Capture the cell that displays the provided text and extract its [x, y] central coordinate. 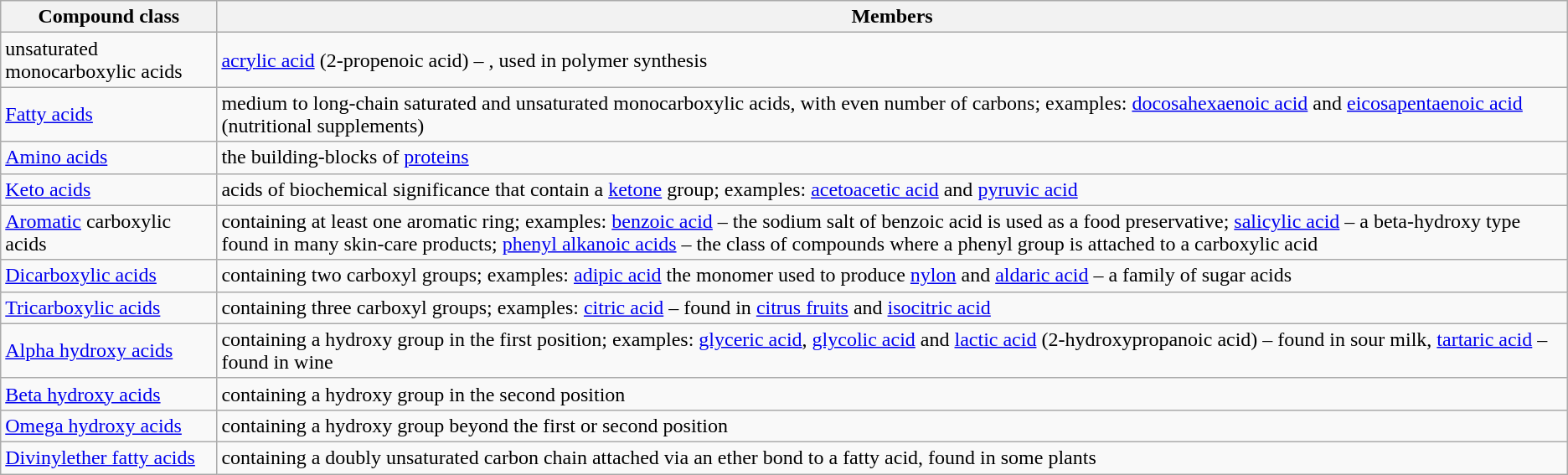
acids of biochemical significance that contain a ketone group; examples: acetoacetic acid and pyruvic acid [892, 189]
Alpha hydroxy acids [109, 350]
containing a hydroxy group in the second position [892, 394]
Fatty acids [109, 114]
Tricarboxylic acids [109, 307]
Divinylether fatty acids [109, 457]
acrylic acid (2-propenoic acid) – , used in polymer synthesis [892, 60]
Compound class [109, 17]
the building-blocks of proteins [892, 157]
containing a hydroxy group beyond the first or second position [892, 426]
containing a doubly unsaturated carbon chain attached via an ether bond to a fatty acid, found in some plants [892, 457]
Members [892, 17]
Aromatic carboxylic acids [109, 233]
containing two carboxyl groups; examples: adipic acid the monomer used to produce nylon and aldaric acid – a family of sugar acids [892, 276]
Beta hydroxy acids [109, 394]
Keto acids [109, 189]
containing three carboxyl groups; examples: citric acid – found in citrus fruits and isocitric acid [892, 307]
Amino acids [109, 157]
Dicarboxylic acids [109, 276]
unsaturated monocarboxylic acids [109, 60]
Omega hydroxy acids [109, 426]
